Extract the [X, Y] coordinate from the center of the cell holding the provided text.  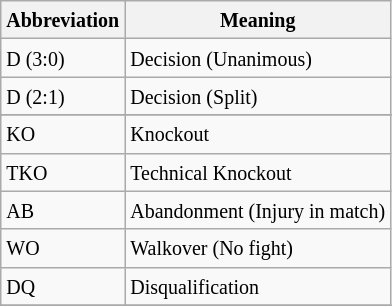
D (3:0) [63, 58]
Meaning [258, 20]
Disqualification [258, 286]
Knockout [258, 134]
Walkover (No fight) [258, 248]
Technical Knockout [258, 172]
Abbreviation [63, 20]
Decision (Split) [258, 96]
Abandonment (Injury in match) [258, 210]
Decision (Unanimous) [258, 58]
D (2:1) [63, 96]
AB [63, 210]
KO [63, 134]
WO [63, 248]
DQ [63, 286]
TKO [63, 172]
